Scan for the cell matching the given text and deliver its [X, Y] coordinate at center. 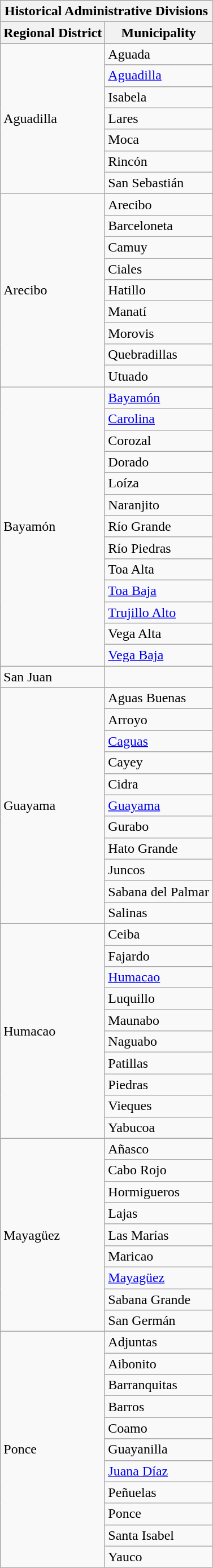
Lares [159, 118]
Cidra [159, 784]
Caguas [159, 741]
Corozal [159, 441]
Cabo Rojo [159, 1170]
Maricao [159, 1256]
Hato Grande [159, 848]
Regional District [53, 33]
Arroyo [159, 720]
Toa Baja [159, 591]
Aguada [159, 54]
Peñuelas [159, 1492]
Trujillo Alto [159, 612]
Maunabo [159, 1020]
Río Grande [159, 526]
Sabana Grande [159, 1299]
Historical Administrative Divisions [106, 11]
Añasco [159, 1149]
Hatillo [159, 290]
Luquillo [159, 999]
Naranjito [159, 505]
Utuado [159, 376]
Lajas [159, 1213]
Ceiba [159, 934]
San Juan [53, 677]
Barceloneta [159, 226]
Vieques [159, 1106]
Barranquitas [159, 1385]
Municipality [159, 33]
Dorado [159, 462]
Carolina [159, 419]
San Germán [159, 1321]
Coamo [159, 1428]
Rincón [159, 161]
Vega Baja [159, 655]
Camuy [159, 247]
Guayanilla [159, 1450]
Las Marías [159, 1235]
Toa Alta [159, 569]
Juana Díaz [159, 1471]
Aguas Buenas [159, 698]
Juncos [159, 870]
Morovis [159, 333]
Vega Alta [159, 634]
Manatí [159, 312]
Loíza [159, 483]
Adjuntas [159, 1342]
Yabucoa [159, 1127]
Sabana del Palmar [159, 891]
Yauco [159, 1557]
Río Piedras [159, 548]
Cayey [159, 763]
Aibonito [159, 1364]
Piedras [159, 1085]
Barros [159, 1407]
Patillas [159, 1063]
San Sebastián [159, 183]
Salinas [159, 913]
Naguabo [159, 1042]
Quebradillas [159, 355]
Gurabo [159, 827]
Isabela [159, 97]
Ciales [159, 269]
Moca [159, 140]
Hormigueros [159, 1192]
Santa Isabel [159, 1535]
Fajardo [159, 956]
